For the text-containing cell, return its midpoint in (x, y) coordinate format. 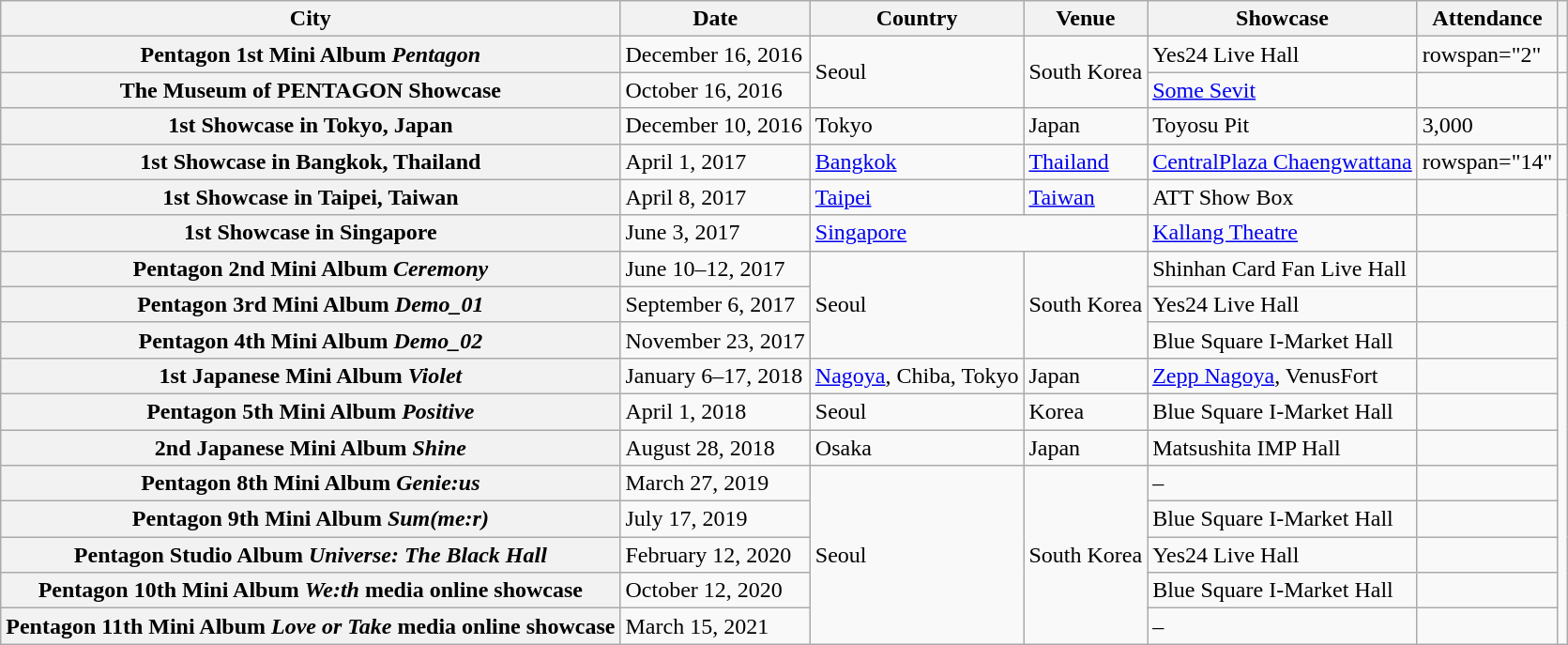
rowspan="2" (1487, 54)
Pentagon Studio Album Universe: The Black Hall (311, 555)
Zepp Nagoya, VenusFort (1283, 376)
1st Showcase in Bangkok, Thailand (311, 161)
September 6, 2017 (715, 304)
March 27, 2019 (715, 484)
Taipei (917, 197)
Toyosu Pit (1283, 126)
Kallang Theatre (1283, 233)
1st Showcase in Singapore (311, 233)
Venue (1086, 19)
Pentagon 9th Mini Album Sum(me:r) (311, 519)
Tokyo (917, 126)
June 10–12, 2017 (715, 269)
The Museum of PENTAGON Showcase (311, 90)
Showcase (1283, 19)
Pentagon 4th Mini Album Demo_02 (311, 340)
Matsushita IMP Hall (1283, 448)
1st Showcase in Tokyo, Japan (311, 126)
December 16, 2016 (715, 54)
Bangkok (917, 161)
Taiwan (1086, 197)
ATT Show Box (1283, 197)
Pentagon 8th Mini Album Genie:us (311, 484)
October 12, 2020 (715, 591)
December 10, 2016 (715, 126)
Pentagon 3rd Mini Album Demo_01 (311, 304)
Nagoya, Chiba, Tokyo (917, 376)
June 3, 2017 (715, 233)
2nd Japanese Mini Album Shine (311, 448)
City (311, 19)
November 23, 2017 (715, 340)
July 17, 2019 (715, 519)
3,000 (1487, 126)
October 16, 2016 (715, 90)
Country (917, 19)
January 6–17, 2018 (715, 376)
Singapore (978, 233)
CentralPlaza Chaengwattana (1283, 161)
Attendance (1487, 19)
rowspan="14" (1487, 161)
Shinhan Card Fan Live Hall (1283, 269)
Pentagon 11th Mini Album Love or Take media online showcase (311, 626)
1st Showcase in Taipei, Taiwan (311, 197)
Some Sevit (1283, 90)
Thailand (1086, 161)
February 12, 2020 (715, 555)
Pentagon 5th Mini Album Positive (311, 411)
Pentagon 1st Mini Album Pentagon (311, 54)
March 15, 2021 (715, 626)
April 1, 2017 (715, 161)
Pentagon 10th Mini Album We:th media online showcase (311, 591)
April 8, 2017 (715, 197)
1st Japanese Mini Album Violet (311, 376)
Osaka (917, 448)
Pentagon 2nd Mini Album Ceremony (311, 269)
April 1, 2018 (715, 411)
Date (715, 19)
August 28, 2018 (715, 448)
Korea (1086, 411)
